Scan for the cell matching the given text and deliver its (x, y) coordinate at center. 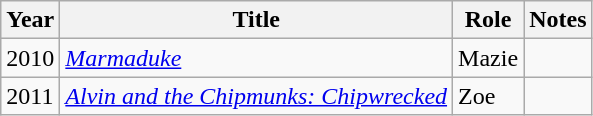
Marmaduke (256, 58)
Year (30, 20)
2010 (30, 58)
Mazie (488, 58)
2011 (30, 96)
Zoe (488, 96)
Notes (558, 20)
Alvin and the Chipmunks: Chipwrecked (256, 96)
Title (256, 20)
Role (488, 20)
